Search for the cell housing the specified text and yield its [X, Y] center coordinate. 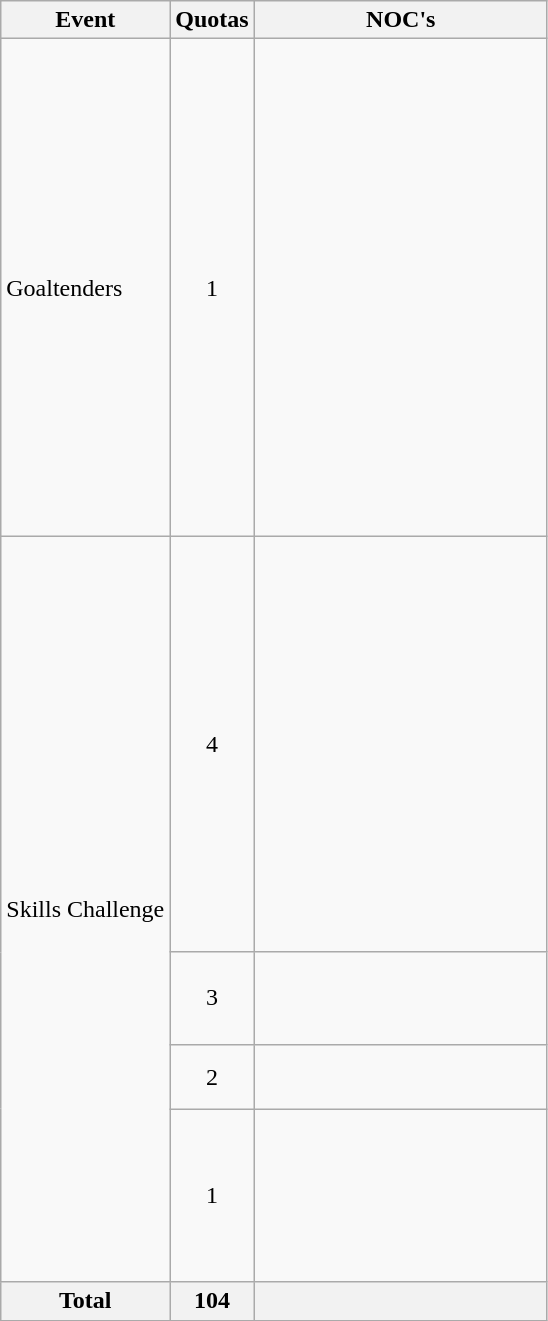
Event [86, 20]
Skills Challenge [86, 909]
Quotas [212, 20]
NOC's [400, 20]
4 [212, 744]
104 [212, 1301]
Goaltenders [86, 288]
3 [212, 998]
Total [86, 1301]
2 [212, 1076]
